Determine the (x, y) coordinate at the center of the cell enclosing the given text.  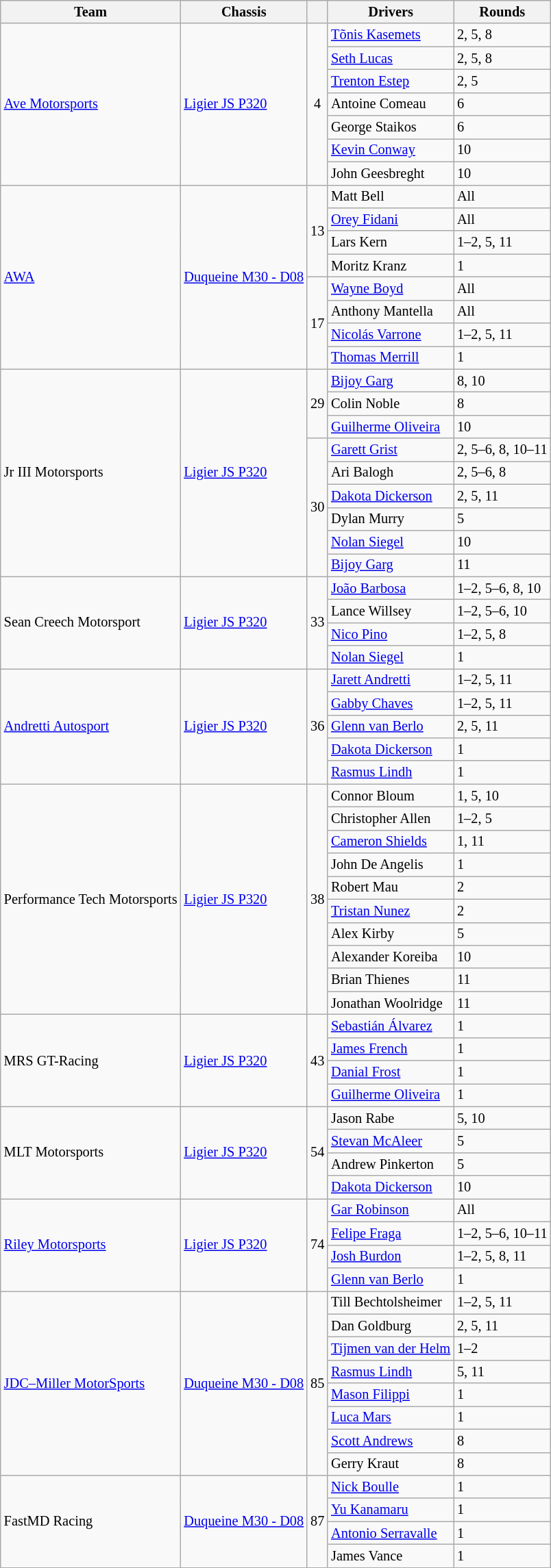
Christopher Allen (391, 818)
5, 11 (502, 1371)
João Barbosa (391, 588)
1–2, 5, 8 (502, 634)
Jarett Andretti (391, 680)
36 (317, 726)
Team (90, 12)
Drivers (391, 12)
33 (317, 623)
2, 5 (502, 81)
Danial Frost (391, 1072)
Matt Bell (391, 197)
Wayne Boyd (391, 288)
Moritz Kranz (391, 266)
Nick Boulle (391, 1487)
Performance Tech Motorsports (90, 900)
Kevin Conway (391, 150)
Garett Grist (391, 450)
Felipe Fraga (391, 1233)
Colin Noble (391, 403)
1, 5, 10 (502, 796)
1–2 (502, 1348)
Brian Thienes (391, 980)
Mason Filippi (391, 1395)
Robert Mau (391, 887)
1–2, 5, 8, 11 (502, 1256)
MRS GT-Racing (90, 1060)
1–2, 5 (502, 818)
87 (317, 1521)
Jason Rabe (391, 1118)
29 (317, 404)
Chassis (244, 12)
Ave Motorsports (90, 104)
Nicolás Varrone (391, 335)
Gerry Kraut (391, 1464)
Cameron Shields (391, 842)
John Geesbreght (391, 173)
Riley Motorsports (90, 1245)
JDC–Miller MotorSports (90, 1383)
MLT Motorsports (90, 1153)
2, 5–6, 8, 10–11 (502, 450)
Dan Goldburg (391, 1326)
Ari Balogh (391, 472)
James Vance (391, 1556)
Stevan McAleer (391, 1141)
1, 11 (502, 842)
Thomas Merrill (391, 357)
Jr III Motorsports (90, 472)
Jonathan Woolridge (391, 1003)
James French (391, 1049)
Alex Kirby (391, 934)
Josh Burdon (391, 1256)
Orey Fidani (391, 219)
Gar Robinson (391, 1210)
1–2, 5–6, 8, 10 (502, 588)
8, 10 (502, 381)
1–2, 5–6, 10 (502, 611)
Seth Lucas (391, 58)
Lars Kern (391, 242)
John De Angelis (391, 865)
Andrew Pinkerton (391, 1164)
Luca Mars (391, 1417)
Scott Andrews (391, 1441)
43 (317, 1060)
Gabby Chaves (391, 703)
Antonio Serravalle (391, 1533)
4 (317, 104)
Nico Pino (391, 634)
Connor Bloum (391, 796)
Till Bechtolsheimer (391, 1302)
Yu Kanamaru (391, 1510)
30 (317, 507)
17 (317, 323)
54 (317, 1153)
Andretti Autosport (90, 726)
Sean Creech Motorsport (90, 623)
Tõnis Kasemets (391, 35)
Sebastián Álvarez (391, 1026)
5, 10 (502, 1118)
13 (317, 231)
2, 5–6, 8 (502, 472)
AWA (90, 277)
Dylan Murry (391, 519)
Anthony Mantella (391, 312)
Trenton Estep (391, 81)
74 (317, 1245)
38 (317, 900)
Lance Willsey (391, 611)
Tristan Nunez (391, 911)
85 (317, 1383)
FastMD Racing (90, 1521)
Rounds (502, 12)
George Staikos (391, 127)
Alexander Koreiba (391, 957)
1–2, 5–6, 10–11 (502, 1233)
Antoine Comeau (391, 104)
Tijmen van der Helm (391, 1348)
